Locate the cell with the specified text and output its [X, Y] center coordinate. 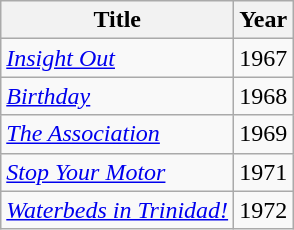
1968 [264, 96]
1971 [264, 172]
Insight Out [118, 58]
1969 [264, 134]
Birthday [118, 96]
Waterbeds in Trinidad! [118, 210]
1972 [264, 210]
1967 [264, 58]
Year [264, 20]
The Association [118, 134]
Stop Your Motor [118, 172]
Title [118, 20]
